Locate the cell with the specified text and output its [x, y] center coordinate. 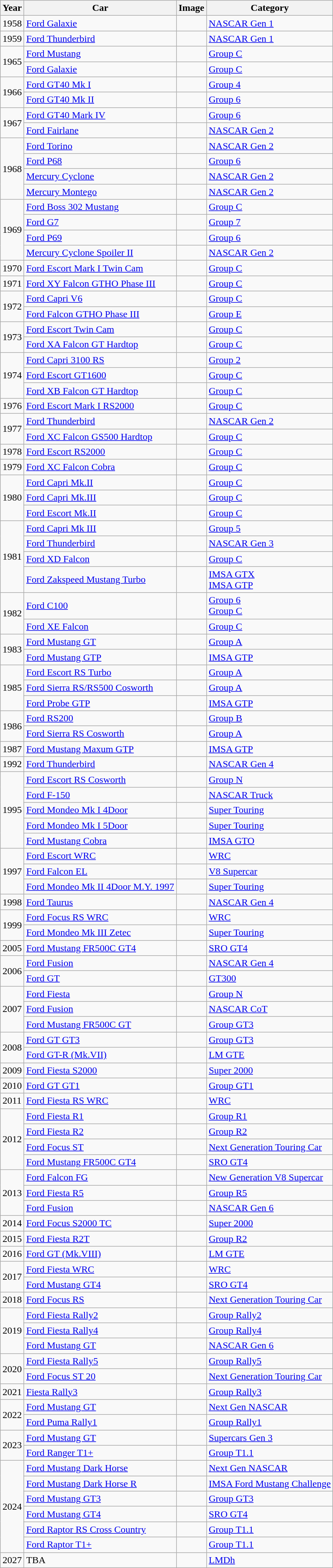
Ford XC Falcon Cobra [101, 467]
Group Rally2 [269, 1315]
Ford Mondeo Mk I 5Door [101, 825]
2014 [12, 1223]
1974 [12, 375]
Ford Focus ST [101, 1147]
Ford Fiesta RS WRC [101, 1101]
2022 [12, 1414]
2019 [12, 1330]
Ford Boss 302 Mustang [101, 207]
Ford Mondeo Mk III Zetec [101, 932]
1968 [12, 168]
2018 [12, 1300]
Ford Falcon EL [101, 871]
Group Rally5 [269, 1361]
Ford Mustang FR500C GT [101, 1024]
2007 [12, 1009]
1972 [12, 306]
1970 [12, 268]
Supercars Gen 3 [269, 1437]
1976 [12, 406]
Ford RS200 [101, 718]
Ford Escort Twin Cam [101, 329]
Fiesta Rally3 [101, 1391]
Ford Mondeo Mk II 4Door M.Y. 1997 [101, 887]
Ford Escort RS2000 [101, 452]
1959 [12, 39]
Group 6Group C [269, 605]
1981 [12, 556]
Group Rally1 [269, 1422]
2020 [12, 1369]
Ford Fiesta [101, 994]
Ford XA Falcon GT Hardtop [101, 345]
Category [269, 8]
Ford GT [101, 979]
Ford Capri Mk.II [101, 482]
Ford Fairlane [101, 130]
V8 Supercar [269, 871]
2012 [12, 1139]
TBA [101, 1560]
1979 [12, 467]
Ford Probe GTP [101, 703]
Ford Raptor RS Cross Country [101, 1529]
Group 7 [269, 222]
1966 [12, 92]
Ford Taurus [101, 902]
Group E [269, 314]
1982 [12, 614]
Ford Escort GT1600 [101, 375]
Ford Mustang Dark Horse [101, 1468]
Ford Sierra RS Cosworth [101, 734]
Ford Fiesta Rally2 [101, 1315]
1971 [12, 283]
Group 5 [269, 528]
Ford Fiesta WRC [101, 1269]
Ford XY Falcon GTHO Phase III [101, 283]
Ford F-150 [101, 795]
1998 [12, 902]
Ford Fiesta Rally4 [101, 1330]
2023 [12, 1445]
Ford Mustang GTP [101, 657]
1995 [12, 810]
Ford Falcon FG [101, 1177]
Ford Mustang Cobra [101, 841]
1987 [12, 749]
1967 [12, 123]
Ford Escort WRC [101, 856]
Ford Fiesta R1 [101, 1116]
Ford Fiesta R5 [101, 1193]
Ford Mustang Maxum GTP [101, 749]
NASCAR Gen 3 [269, 544]
Mercury Cyclone Spoiler II [101, 253]
1978 [12, 452]
Ford GT40 Mark IV [101, 115]
1958 [12, 23]
2024 [12, 1506]
Ford G7 [101, 222]
2013 [12, 1192]
Ford Raptor T1+ [101, 1545]
Car [101, 8]
Ford XD Falcon [101, 559]
Ford Fiesta Rally5 [101, 1361]
Ford Capri Mk.III [101, 498]
2010 [12, 1086]
IMSA GTO [269, 841]
NASCAR Truck [269, 795]
Ford Zakspeed Mustang Turbo [101, 580]
Mercury Montego [101, 192]
2017 [12, 1277]
Ford Escort Mark I Twin Cam [101, 268]
Group 2 [269, 360]
Ford Mondeo Mk I 4Door [101, 810]
Ford C100 [101, 605]
2006 [12, 971]
GT300 [269, 979]
Group B [269, 718]
1992 [12, 764]
Ford Puma Rally1 [101, 1422]
1973 [12, 337]
2021 [12, 1391]
LMDh [269, 1560]
IMSA GTXIMSA GTP [269, 580]
1997 [12, 871]
Ford Torino [101, 146]
Image [191, 8]
NASCAR CoT [269, 1009]
1965 [12, 62]
1983 [12, 649]
Ford P68 [101, 161]
Ford GT GT1 [101, 1086]
Ford Capri V6 [101, 299]
2008 [12, 1047]
Ford Focus RS [101, 1300]
1999 [12, 925]
Group R5 [269, 1193]
Ford GT40 Mk I [101, 84]
Ford Capri 3100 RS [101, 360]
IMSA Ford Mustang Challenge [269, 1484]
1985 [12, 688]
Group GT1 [269, 1086]
1980 [12, 498]
Ford GT-R (Mk.VII) [101, 1055]
2027 [12, 1560]
2011 [12, 1101]
Ford P69 [101, 238]
New Generation V8 Supercar [269, 1177]
Ford Fiesta S2000 [101, 1070]
Ford Mustang GT3 [101, 1499]
Group 4 [269, 84]
Ford GT40 Mk II [101, 100]
Group Rally4 [269, 1330]
Ford Sierra RS/RS500 Cosworth [101, 688]
2015 [12, 1239]
Ford Escort RS Turbo [101, 672]
Group R1 [269, 1116]
Ford Falcon GTHO Phase III [101, 314]
1969 [12, 230]
Ford XC Falcon GS500 Hardtop [101, 436]
Ford Fiesta R2 [101, 1131]
Ford Mustang [101, 54]
Year [12, 8]
Ford XE Falcon [101, 626]
Ford Escort RS Cosworth [101, 780]
Group Rally3 [269, 1391]
2016 [12, 1254]
Ford Fiesta R2T [101, 1239]
2009 [12, 1070]
Ford Ranger T1+ [101, 1453]
Ford Escort Mark I RS2000 [101, 406]
Mercury Cyclone [101, 176]
Ford GT GT3 [101, 1040]
Ford Focus S2000 TC [101, 1223]
2005 [12, 948]
Ford Mustang Dark Horse R [101, 1484]
Ford Capri Mk III [101, 528]
1977 [12, 429]
Ford XB Falcon GT Hardtop [101, 390]
Ford Focus RS WRC [101, 917]
Ford Escort Mk.II [101, 513]
Ford GT (Mk.VIII) [101, 1254]
1986 [12, 726]
Ford Focus ST 20 [101, 1376]
